Return the (X, Y) coordinate for the center point of the cell that contains the specified text.  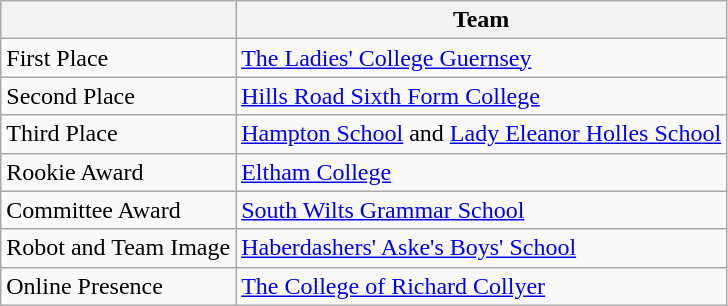
First Place (118, 58)
Hampton School and Lady Eleanor Holles School (482, 134)
Third Place (118, 134)
Committee Award (118, 210)
Eltham College (482, 172)
Second Place (118, 96)
Haberdashers' Aske's Boys' School (482, 248)
Team (482, 20)
The College of Richard Collyer (482, 286)
Rookie Award (118, 172)
Hills Road Sixth Form College (482, 96)
South Wilts Grammar School (482, 210)
Online Presence (118, 286)
Robot and Team Image (118, 248)
The Ladies' College Guernsey (482, 58)
